Search for the cell housing the specified text and yield its [x, y] center coordinate. 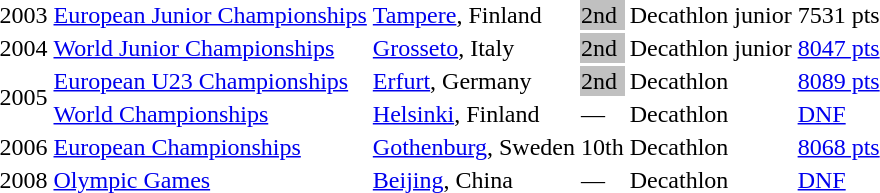
Tampere, Finland [474, 15]
European Championships [210, 147]
Erfurt, Germany [474, 81]
European U23 Championships [210, 81]
— [603, 114]
Gothenburg, Sweden [474, 147]
European Junior Championships [210, 15]
Grosseto, Italy [474, 48]
World Championships [210, 114]
10th [603, 147]
Helsinki, Finland [474, 114]
World Junior Championships [210, 48]
